Provide the [x, y] coordinate of the cell's center where the given text is located.  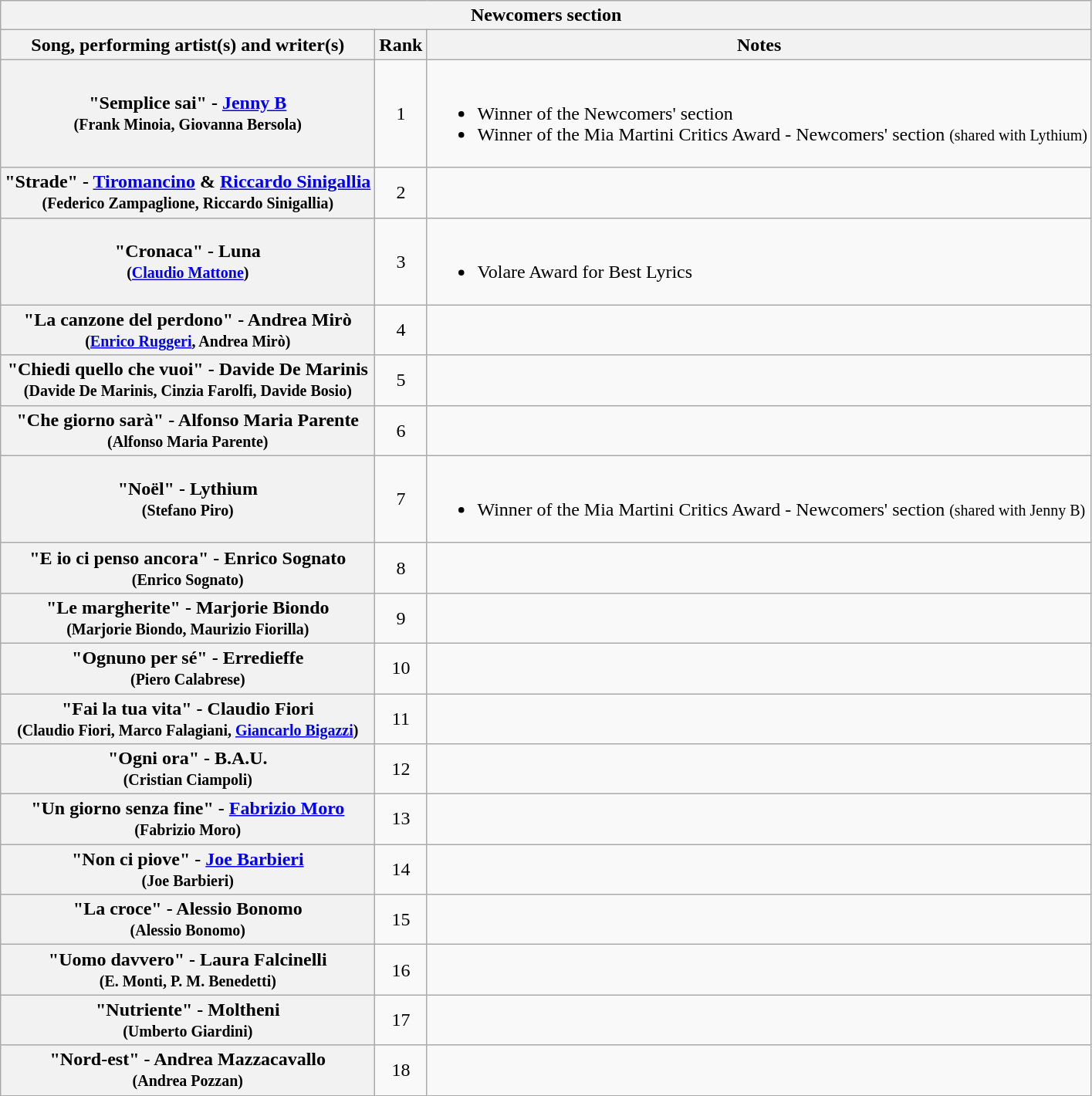
"Un giorno senza fine" - Fabrizio Moro(Fabrizio Moro) [188, 820]
1 [401, 113]
7 [401, 499]
Newcomers section [546, 15]
"Nutriente" - Moltheni (Umberto Giardini) [188, 1020]
"Strade" - Tiromancino & Riccardo Sinigallia (Federico Zampaglione, Riccardo Sinigallia) [188, 193]
"Uomo davvero" - Laura Falcinelli(E. Monti, P. M. Benedetti) [188, 969]
11 [401, 718]
16 [401, 969]
"Cronaca" - Luna (Claudio Mattone) [188, 261]
6 [401, 431]
8 [401, 568]
"Le margherite" - Marjorie Biondo(Marjorie Biondo, Maurizio Fiorilla) [188, 617]
"Nord-est" - Andrea Mazzacavallo(Andrea Pozzan) [188, 1070]
"E io ci penso ancora" - Enrico Sognato(Enrico Sognato) [188, 568]
Notes [759, 45]
4 [401, 330]
12 [401, 769]
"Ogni ora" - B.A.U. (Cristian Ciampoli) [188, 769]
"Ognuno per sé" - Erredieffe(Piero Calabrese) [188, 668]
Song, performing artist(s) and writer(s) [188, 45]
2 [401, 193]
17 [401, 1020]
Volare Award for Best Lyrics [759, 261]
Winner of the Mia Martini Critics Award - Newcomers' section (shared with Jenny B) [759, 499]
"La croce" - Alessio Bonomo (Alessio Bonomo) [188, 920]
"La canzone del perdono" - Andrea Mirò (Enrico Ruggeri, Andrea Mirò) [188, 330]
14 [401, 869]
"Noël" - Lythium (Stefano Piro) [188, 499]
"Semplice sai" - Jenny B (Frank Minoia, Giovanna Bersola) [188, 113]
9 [401, 617]
15 [401, 920]
18 [401, 1070]
13 [401, 820]
Rank [401, 45]
3 [401, 261]
"Chiedi quello che vuoi" - Davide De Marinis (Davide De Marinis, Cinzia Farolfi, Davide Bosio) [188, 380]
10 [401, 668]
"Che giorno sarà" - Alfonso Maria Parente(Alfonso Maria Parente) [188, 431]
"Fai la tua vita" - Claudio Fiori (Claudio Fiori, Marco Falagiani, Giancarlo Bigazzi) [188, 718]
"Non ci piove" - Joe Barbieri(Joe Barbieri) [188, 869]
Winner of the Newcomers' sectionWinner of the Mia Martini Critics Award - Newcomers' section (shared with Lythium) [759, 113]
5 [401, 380]
